Locate the cell with the specified text and output its [X, Y] center coordinate. 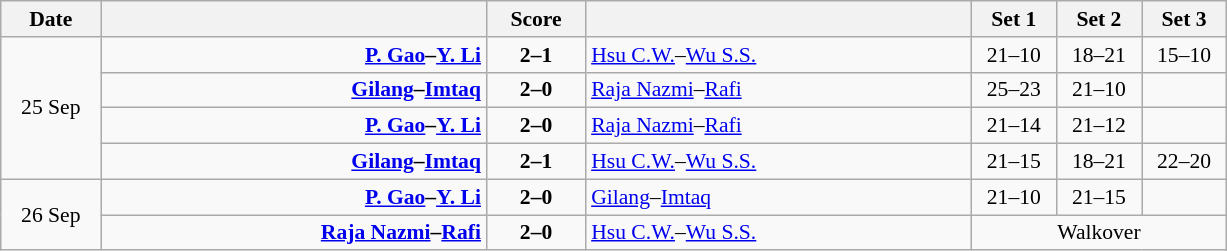
22–20 [1184, 162]
Set 1 [1014, 19]
Walkover [1098, 233]
Score [536, 19]
26 Sep [51, 214]
25–23 [1014, 90]
15–10 [1184, 55]
Set 3 [1184, 19]
Set 2 [1098, 19]
25 Sep [51, 108]
Date [51, 19]
21–14 [1014, 126]
21–12 [1098, 126]
